Pinpoint the cell where the given text exists, returning its [X, Y] midpoint coordinate. 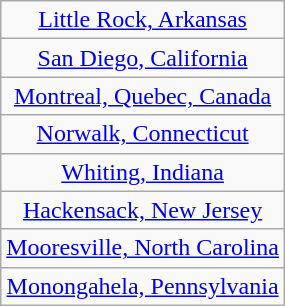
Monongahela, Pennsylvania [143, 286]
Whiting, Indiana [143, 172]
San Diego, California [143, 58]
Little Rock, Arkansas [143, 20]
Mooresville, North Carolina [143, 248]
Norwalk, Connecticut [143, 134]
Montreal, Quebec, Canada [143, 96]
Hackensack, New Jersey [143, 210]
